Determine the (x, y) coordinate at the center of the cell enclosing the given text.  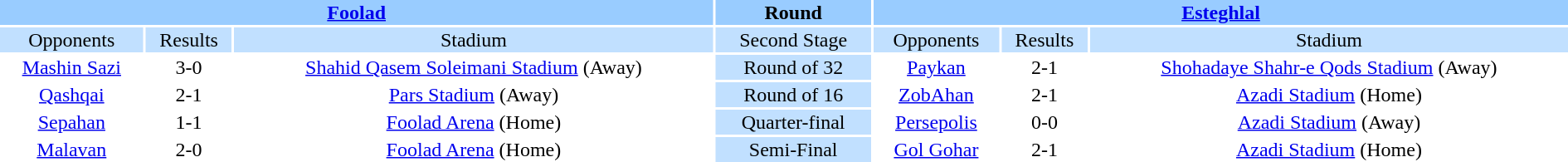
Persepolis (936, 122)
Quarter-final (793, 122)
Azadi Stadium (Away) (1329, 122)
Shohadaye Shahr-e Qods Stadium (Away) (1329, 67)
Round of 32 (793, 67)
Semi-Final (793, 150)
Malavan (71, 150)
Shahid Qasem Soleimani Stadium (Away) (475, 67)
Round of 16 (793, 95)
Mashin Sazi (71, 67)
3-0 (189, 67)
Pars Stadium (Away) (475, 95)
2-0 (189, 150)
Gol Gohar (936, 150)
ZobAhan (936, 95)
Paykan (936, 67)
Sepahan (71, 122)
Second Stage (793, 40)
Foolad (357, 12)
Esteghlal (1221, 12)
Qashqai (71, 95)
Round (793, 12)
0-0 (1045, 122)
1-1 (189, 122)
